Scan for the cell matching the given text and deliver its (x, y) coordinate at center. 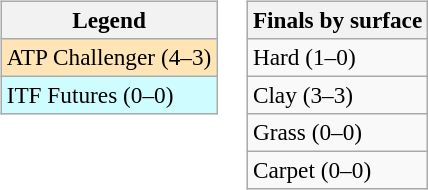
Grass (0–0) (337, 133)
ATP Challenger (4–3) (108, 57)
Legend (108, 20)
Clay (3–3) (337, 95)
ITF Futures (0–0) (108, 95)
Carpet (0–0) (337, 171)
Hard (1–0) (337, 57)
Finals by surface (337, 20)
